Detect which cell encompasses the target text, then output its [x, y] center coordinate. 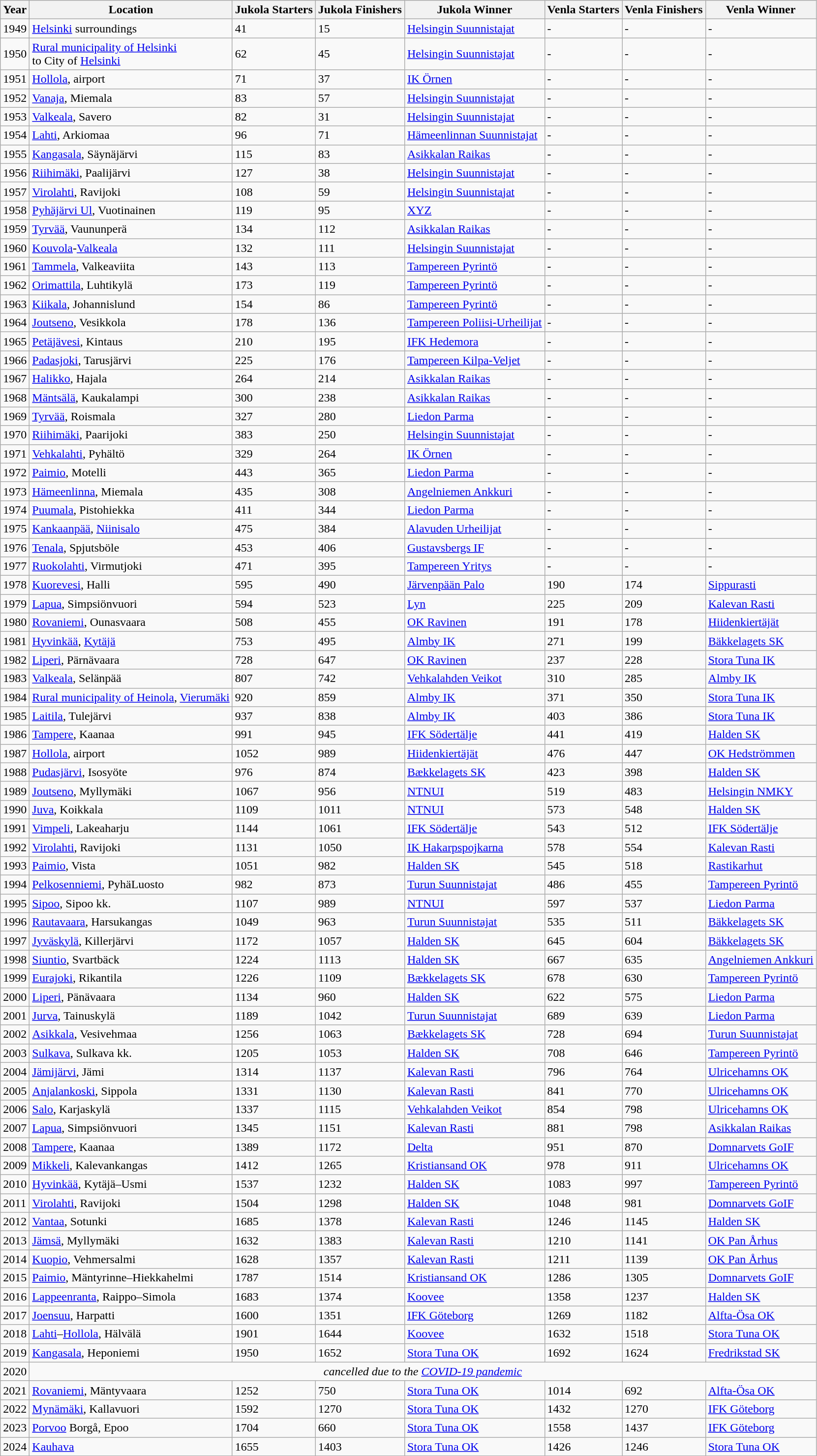
238 [360, 398]
86 [360, 304]
1518 [664, 1334]
2004 [15, 1072]
1983 [15, 679]
Gustavsbergs IF [474, 548]
453 [273, 548]
476 [583, 753]
1265 [360, 1166]
770 [664, 1090]
Year [15, 10]
Jukola Winner [474, 10]
Paimio, Vista [131, 866]
Rural municipality of Helsinki to City of Helsinki [131, 54]
1383 [360, 1240]
1984 [15, 697]
991 [273, 735]
Vanaja, Miemala [131, 98]
Venla Starters [583, 10]
981 [664, 1203]
630 [664, 978]
1981 [15, 641]
1351 [360, 1315]
841 [583, 1090]
1685 [273, 1222]
2022 [15, 1409]
310 [583, 679]
483 [664, 791]
411 [273, 510]
543 [583, 828]
Halikko, Hajala [131, 379]
191 [583, 622]
1151 [360, 1128]
1982 [15, 660]
1967 [15, 379]
113 [360, 267]
111 [360, 248]
Pudasjärvi, Isosyöte [131, 772]
62 [273, 54]
1996 [15, 922]
398 [664, 772]
228 [664, 660]
2012 [15, 1222]
1131 [273, 847]
689 [583, 1016]
Pyhäjärvi Ul, Vuotinainen [131, 210]
112 [360, 229]
Joutseno, Myllymäki [131, 791]
327 [273, 416]
1226 [273, 978]
578 [583, 847]
271 [583, 641]
1962 [15, 285]
1210 [583, 1240]
1053 [360, 1053]
1042 [360, 1016]
2007 [15, 1128]
1977 [15, 566]
750 [360, 1390]
383 [273, 435]
37 [360, 79]
1970 [15, 435]
Laitila, Tulejärvi [131, 716]
646 [664, 1053]
Kankaanpää, Niinisalo [131, 528]
1237 [664, 1297]
Liperi, Pänävaara [131, 997]
209 [664, 604]
1973 [15, 491]
1048 [583, 1203]
1345 [273, 1128]
1331 [273, 1090]
Delta [474, 1147]
622 [583, 997]
Orimattila, Luhtikylä [131, 285]
Asikkala, Vesivehmaa [131, 1034]
Helsingin NMKY [760, 791]
Juva, Koikkala [131, 809]
1969 [15, 416]
667 [583, 960]
1987 [15, 753]
1704 [273, 1427]
Padasjoki, Tarusjärvi [131, 360]
173 [273, 285]
1787 [273, 1278]
143 [273, 267]
447 [664, 753]
554 [664, 847]
Siuntio, Svartbäck [131, 960]
1067 [273, 791]
1964 [15, 323]
1374 [360, 1297]
2019 [15, 1353]
Porvoo Borgå, Epoo [131, 1427]
1971 [15, 454]
1232 [360, 1184]
Jämsä, Myllymäki [131, 1240]
495 [360, 641]
1998 [15, 960]
Rastikarhut [760, 866]
1974 [15, 510]
Mynämäki, Kallavuori [131, 1409]
2013 [15, 1240]
1901 [273, 1334]
Ruokolahti, Virmutjoki [131, 566]
1337 [273, 1109]
1644 [360, 1334]
Vantaa, Sotunki [131, 1222]
1389 [273, 1147]
371 [583, 697]
Joensuu, Harpatti [131, 1315]
1130 [360, 1090]
1182 [664, 1315]
Mäntsälä, Kaukalampi [131, 398]
1305 [664, 1278]
511 [664, 922]
1224 [273, 960]
329 [273, 454]
807 [273, 679]
Rural municipality of Heinola, Vierumäki [131, 697]
1960 [15, 248]
1954 [15, 135]
486 [583, 885]
1990 [15, 809]
597 [583, 903]
575 [664, 997]
1144 [273, 828]
1537 [273, 1184]
XYZ [474, 210]
764 [664, 1072]
1949 [15, 29]
1504 [273, 1203]
403 [583, 716]
796 [583, 1072]
2005 [15, 1090]
Location [131, 10]
250 [360, 435]
2002 [15, 1034]
Tammela, Valkeaviita [131, 267]
1976 [15, 548]
708 [583, 1053]
1989 [15, 791]
Lyn [474, 604]
1358 [583, 1297]
Liperi, Pärnävaara [131, 660]
Tyrvää, Roismala [131, 416]
920 [273, 697]
Kuopio, Vehmersalmi [131, 1259]
604 [664, 941]
548 [664, 809]
1137 [360, 1072]
854 [583, 1109]
1139 [664, 1259]
535 [583, 922]
1286 [583, 1278]
1314 [273, 1072]
Pelkosenniemi, PyhäLuosto [131, 885]
545 [583, 866]
2003 [15, 1053]
1955 [15, 154]
519 [583, 791]
Jukola Finishers [360, 10]
1514 [360, 1278]
Jyväskylä, Killerjärvi [131, 941]
1113 [360, 960]
1978 [15, 585]
2021 [15, 1390]
1403 [360, 1446]
174 [664, 585]
1134 [273, 997]
Tenala, Spjutsböle [131, 548]
1991 [15, 828]
Järvenpään Palo [474, 585]
Tyrvää, Vaununperä [131, 229]
639 [664, 1016]
1600 [273, 1315]
1269 [583, 1315]
38 [360, 173]
870 [664, 1147]
Eurajoki, Rikantila [131, 978]
Jämijärvi, Jämi [131, 1072]
1115 [360, 1109]
1437 [664, 1427]
1628 [273, 1259]
Vimpeli, Lakeaharju [131, 828]
Vehkalahti, Pyhältö [131, 454]
1966 [15, 360]
384 [360, 528]
108 [273, 191]
134 [273, 229]
2009 [15, 1166]
1683 [273, 1297]
Lappeenranta, Raippo–Simola [131, 1297]
1965 [15, 341]
1951 [15, 79]
945 [360, 735]
2014 [15, 1259]
350 [664, 697]
Tampereen Yritys [474, 566]
1992 [15, 847]
Tampereen Kilpa-Veljet [474, 360]
1432 [583, 1409]
1655 [273, 1446]
Puumala, Pistohiekka [131, 510]
594 [273, 604]
1592 [273, 1409]
1298 [360, 1203]
2017 [15, 1315]
1975 [15, 528]
1999 [15, 978]
1692 [583, 1353]
15 [360, 29]
419 [664, 735]
386 [664, 716]
IFK Hedemora [474, 341]
692 [664, 1390]
82 [273, 117]
1378 [360, 1222]
1997 [15, 941]
365 [360, 472]
1624 [664, 1353]
210 [273, 341]
Sipoo, Sipoo kk. [131, 903]
Fredrikstad SK [760, 1353]
1953 [15, 117]
523 [360, 604]
1063 [360, 1034]
874 [360, 772]
2020 [15, 1371]
Mikkeli, Kalevankangas [131, 1166]
1049 [273, 922]
1952 [15, 98]
1995 [15, 903]
1979 [15, 604]
976 [273, 772]
508 [273, 622]
512 [664, 828]
115 [273, 154]
1083 [583, 1184]
2010 [15, 1184]
57 [360, 98]
176 [360, 360]
Hyvinkää, Kytäjä [131, 641]
635 [664, 960]
Helsinki surroundings [131, 29]
1961 [15, 267]
Salo, Karjaskylä [131, 1109]
1963 [15, 304]
237 [583, 660]
475 [273, 528]
Valkeala, Selänpää [131, 679]
280 [360, 416]
1211 [583, 1259]
1205 [273, 1053]
441 [583, 735]
195 [360, 341]
423 [583, 772]
Riihimäki, Paalijärvi [131, 173]
881 [583, 1128]
753 [273, 641]
1050 [360, 847]
Kouvola-Valkeala [131, 248]
214 [360, 379]
1107 [273, 903]
660 [360, 1427]
1011 [360, 809]
443 [273, 472]
Joutseno, Vesikkola [131, 323]
2015 [15, 1278]
1052 [273, 753]
Jurva, Tainuskylä [131, 1016]
2006 [15, 1109]
997 [664, 1184]
Hämeenlinnan Suunnistajat [474, 135]
742 [360, 679]
Kuorevesi, Halli [131, 585]
Sippurasti [760, 585]
645 [583, 941]
Lahti, Arkiomaa [131, 135]
59 [360, 191]
41 [273, 29]
960 [360, 997]
595 [273, 585]
1652 [360, 1353]
1061 [360, 828]
1985 [15, 716]
300 [273, 398]
1988 [15, 772]
Valkeala, Savero [131, 117]
2008 [15, 1147]
951 [583, 1147]
937 [273, 716]
95 [360, 210]
Paimio, Motelli [131, 472]
190 [583, 585]
45 [360, 54]
1412 [273, 1166]
Paimio, Mäntyrinne–Hiekkahelmi [131, 1278]
678 [583, 978]
199 [664, 641]
1426 [583, 1446]
435 [273, 491]
Kauhava [131, 1446]
1980 [15, 622]
1256 [273, 1034]
Kangasala, Säynäjärvi [131, 154]
911 [664, 1166]
Kiikala, Johannislund [131, 304]
873 [360, 885]
Tampereen Poliisi-Urheilijat [474, 323]
1959 [15, 229]
Lahti–Hollola, Hälvälä [131, 1334]
490 [360, 585]
1994 [15, 885]
344 [360, 510]
1141 [664, 1240]
1057 [360, 941]
2011 [15, 1203]
Hämeenlinna, Miemala [131, 491]
1252 [273, 1390]
2016 [15, 1297]
Hyvinkää, Kytäjä–Usmi [131, 1184]
Petäjävesi, Kintaus [131, 341]
1014 [583, 1390]
Kangasala, Heponiemi [131, 1353]
31 [360, 117]
Rovaniemi, Ounasvaara [131, 622]
Venla Winner [760, 10]
518 [664, 866]
978 [583, 1166]
963 [360, 922]
1957 [15, 191]
406 [360, 548]
IK Hakarpspojkarna [474, 847]
1968 [15, 398]
838 [360, 716]
Alavuden Urheilijat [474, 528]
1956 [15, 173]
cancelled due to the COVID-19 pandemic [423, 1371]
1986 [15, 735]
859 [360, 697]
132 [273, 248]
1189 [273, 1016]
1051 [273, 866]
395 [360, 566]
1145 [664, 1222]
2000 [15, 997]
1357 [360, 1259]
Rautavaara, Harsukangas [131, 922]
OK Hedströmmen [760, 753]
96 [273, 135]
136 [360, 323]
1958 [15, 210]
127 [273, 173]
Sulkava, Sulkava kk. [131, 1053]
647 [360, 660]
2001 [15, 1016]
1972 [15, 472]
2024 [15, 1446]
Riihimäki, Paarijoki [131, 435]
Anjalankoski, Sippola [131, 1090]
2018 [15, 1334]
Jukola Starters [273, 10]
285 [664, 679]
694 [664, 1034]
154 [273, 304]
1558 [583, 1427]
308 [360, 491]
Venla Finishers [664, 10]
Rovaniemi, Mäntyvaara [131, 1390]
537 [664, 903]
1993 [15, 866]
573 [583, 809]
956 [360, 791]
2023 [15, 1427]
471 [273, 566]
